Locate the cell with the specified text and output its [X, Y] center coordinate. 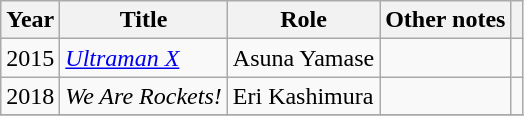
We Are Rockets! [144, 96]
Title [144, 20]
Role [303, 20]
Other notes [446, 20]
2015 [30, 58]
Asuna Yamase [303, 58]
Year [30, 20]
Eri Kashimura [303, 96]
2018 [30, 96]
Ultraman X [144, 58]
